Pinpoint the cell where the given text exists, returning its (x, y) midpoint coordinate. 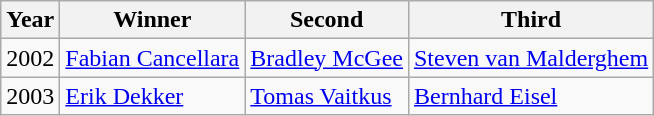
Bernhard Eisel (530, 96)
Second (327, 20)
Fabian Cancellara (152, 58)
2003 (30, 96)
2002 (30, 58)
Third (530, 20)
Bradley McGee (327, 58)
Steven van Malderghem (530, 58)
Erik Dekker (152, 96)
Winner (152, 20)
Tomas Vaitkus (327, 96)
Year (30, 20)
